From the cell containing the given text, extract its center point as [X, Y] coordinate. 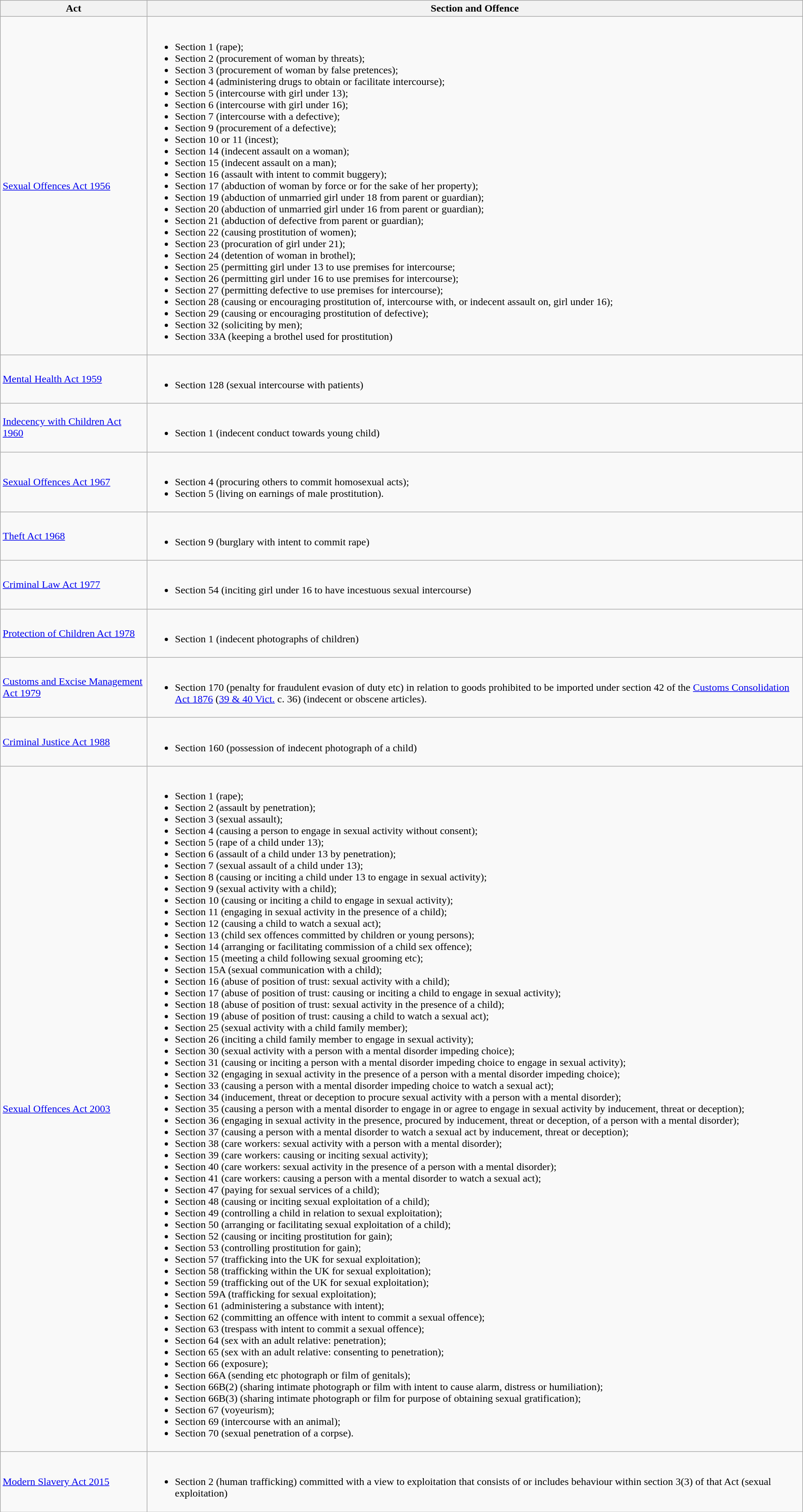
Sexual Offences Act 2003 [74, 1109]
Criminal Justice Act 1988 [74, 741]
Section 160 (possession of indecent photograph of a child) [474, 741]
Sexual Offences Act 1956 [74, 186]
Mental Health Act 1959 [74, 379]
Act [74, 9]
Modern Slavery Act 2015 [74, 1482]
Section 54 (inciting girl under 16 to have incestuous sexual intercourse) [474, 584]
Section 1 (indecent photographs of children) [474, 633]
Protection of Children Act 1978 [74, 633]
Section 128 (sexual intercourse with patients) [474, 379]
Theft Act 1968 [74, 536]
Section 9 (burglary with intent to commit rape) [474, 536]
Section and Offence [474, 9]
Section 4 (procuring others to commit homosexual acts);Section 5 (living on earnings of male prostitution). [474, 482]
Sexual Offences Act 1967 [74, 482]
Indecency with Children Act 1960 [74, 427]
Customs and Excise Management Act 1979 [74, 687]
Section 1 (indecent conduct towards young child) [474, 427]
Criminal Law Act 1977 [74, 584]
